Search for the cell housing the specified text and yield its (X, Y) center coordinate. 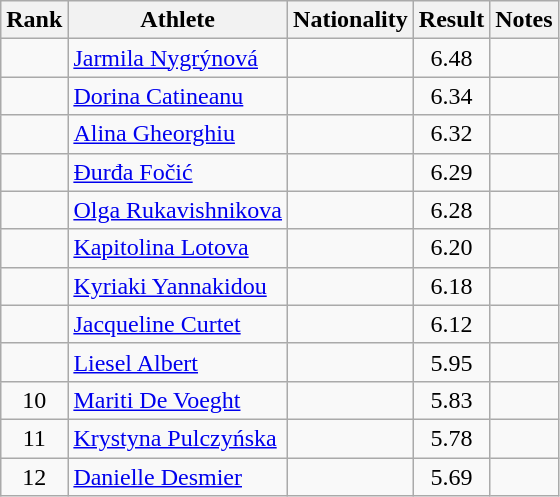
Mariti De Voeght (178, 400)
Kapitolina Lotova (178, 248)
Kyriaki Yannakidou (178, 286)
6.20 (451, 248)
12 (34, 477)
5.83 (451, 400)
6.34 (451, 96)
Jacqueline Curtet (178, 324)
6.28 (451, 210)
6.12 (451, 324)
Dorina Catineanu (178, 96)
Olga Rukavishnikova (178, 210)
Alina Gheorghiu (178, 134)
Notes (524, 20)
6.32 (451, 134)
Result (451, 20)
5.78 (451, 438)
10 (34, 400)
Athlete (178, 20)
Krystyna Pulczyńska (178, 438)
Liesel Albert (178, 362)
6.18 (451, 286)
Danielle Desmier (178, 477)
5.95 (451, 362)
6.48 (451, 58)
Rank (34, 20)
Jarmila Nygrýnová (178, 58)
6.29 (451, 172)
Nationality (351, 20)
5.69 (451, 477)
Đurđa Fočić (178, 172)
11 (34, 438)
